Identify which cell holds the provided text, then report its [x, y] central coordinate. 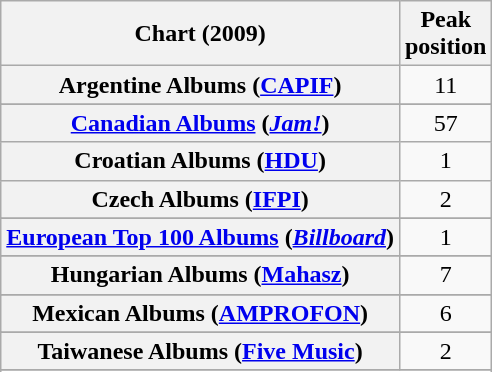
Hungarian Albums (Mahasz) [200, 275]
7 [445, 275]
Croatian Albums (HDU) [200, 161]
11 [445, 85]
Canadian Albums (Jam!) [200, 123]
Chart (2009) [200, 34]
Taiwanese Albums (Five Music) [200, 351]
57 [445, 123]
Argentine Albums (CAPIF) [200, 85]
Peakposition [445, 34]
Mexican Albums (AMPROFON) [200, 313]
6 [445, 313]
European Top 100 Albums (Billboard) [200, 237]
Czech Albums (IFPI) [200, 199]
